Capture the cell that displays the provided text and extract its (x, y) central coordinate. 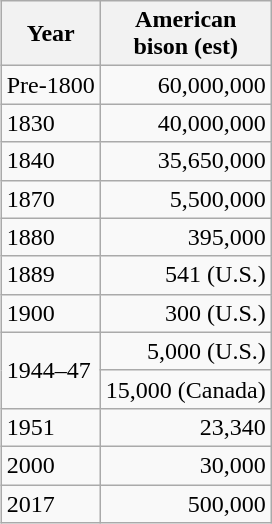
2000 (50, 465)
Americanbison (est) (186, 34)
2017 (50, 503)
15,000 (Canada) (186, 389)
5,500,000 (186, 199)
1889 (50, 275)
1840 (50, 161)
23,340 (186, 427)
1944–47 (50, 370)
300 (U.S.) (186, 313)
541 (U.S.) (186, 275)
60,000,000 (186, 85)
1870 (50, 199)
Year (50, 34)
35,650,000 (186, 161)
1900 (50, 313)
Pre-1800 (50, 85)
40,000,000 (186, 123)
500,000 (186, 503)
1880 (50, 237)
30,000 (186, 465)
1830 (50, 123)
1951 (50, 427)
395,000 (186, 237)
5,000 (U.S.) (186, 351)
